Determine the (x, y) coordinate at the center of the cell enclosing the given text.  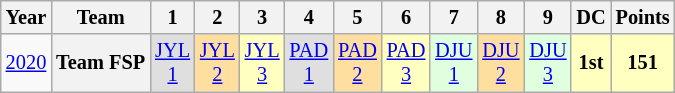
9 (548, 17)
DJU1 (454, 63)
151 (643, 63)
JYL3 (262, 63)
PAD3 (406, 63)
DJU3 (548, 63)
JYL2 (218, 63)
Team FSP (100, 63)
7 (454, 17)
2020 (26, 63)
DJU2 (500, 63)
Points (643, 17)
Year (26, 17)
3 (262, 17)
4 (310, 17)
8 (500, 17)
6 (406, 17)
PAD2 (358, 63)
DC (590, 17)
1st (590, 63)
Team (100, 17)
2 (218, 17)
PAD1 (310, 63)
1 (172, 17)
5 (358, 17)
JYL1 (172, 63)
